Extract the [x, y] coordinate from the center of the cell holding the provided text.  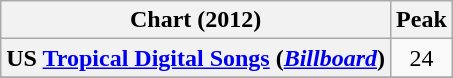
Peak [422, 20]
US Tropical Digital Songs (Billboard) [196, 58]
24 [422, 58]
Chart (2012) [196, 20]
